Output the [x, y] coordinate of the center of the cell containing the given text.  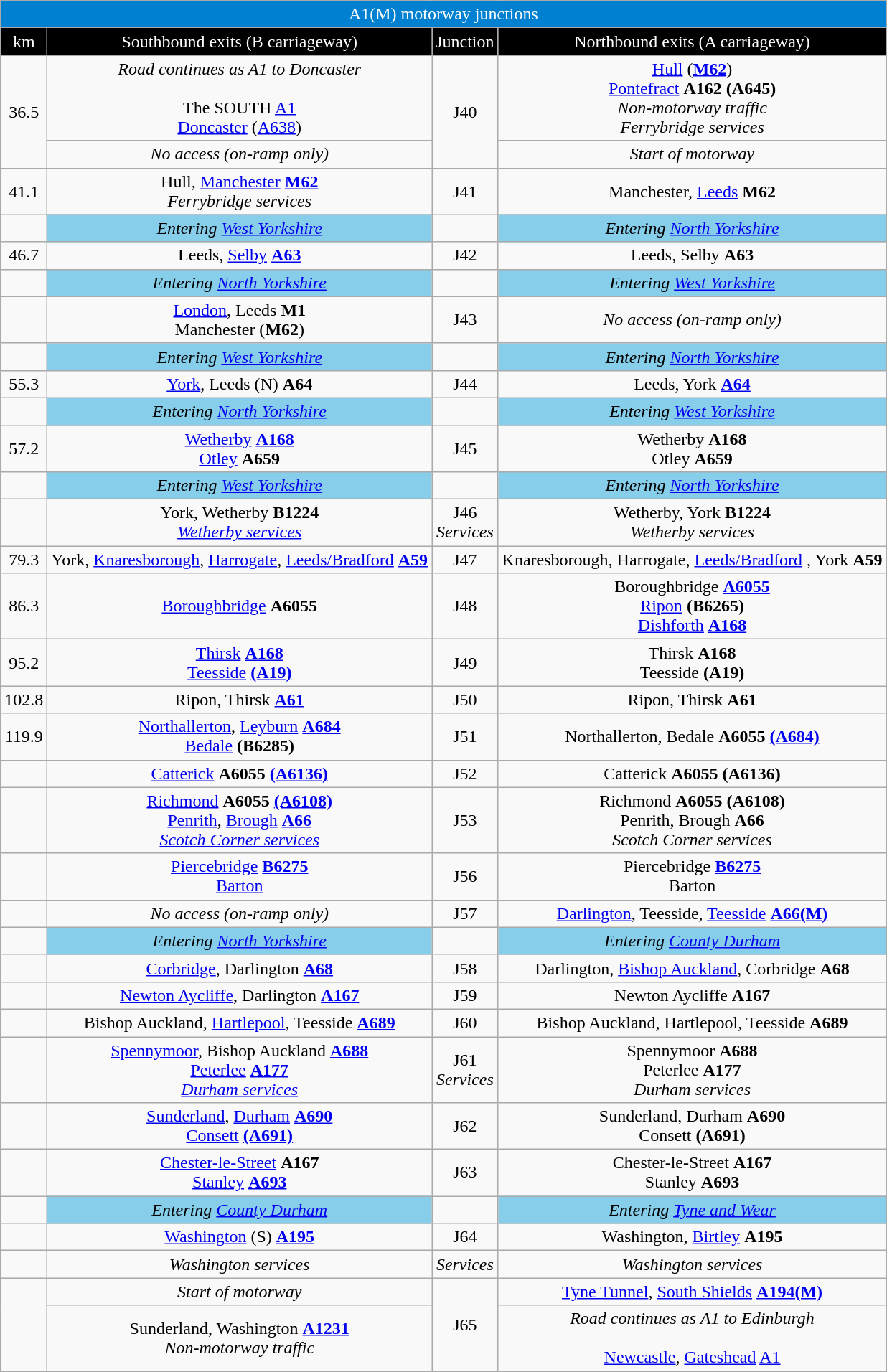
J63 [465, 1173]
Darlington, Teesside, Teesside A66(M) [692, 913]
95.2 [24, 663]
J53 [465, 820]
Wetherby, York B1224Wetherby services [692, 522]
Junction [465, 42]
Hull (M62)Pontefract A162 (A645)Non-motorway traffic Ferrybridge services [692, 98]
J52 [465, 774]
J57 [465, 913]
J61Services [465, 1069]
J46Services [465, 522]
Boroughbridge A6055Ripon (B6265) Dishforth A168 [692, 606]
Darlington, Bishop Auckland, Corbridge A68 [692, 968]
Newton Aycliffe A167 [692, 995]
J47 [465, 560]
Northbound exits (A carriageway) [692, 42]
86.3 [24, 606]
Spennymoor A688Peterlee A177Durham services [692, 1069]
Spennymoor, Bishop Auckland A688Peterlee A177Durham services [240, 1069]
Manchester, Leeds M62 [692, 191]
Washington, Birtley A195 [692, 1237]
J45 [465, 448]
Entering Tyne and Wear [692, 1210]
Tyne Tunnel, South Shields A194(M) [692, 1292]
J51 [465, 736]
J60 [465, 1023]
J40 [465, 112]
J56 [465, 877]
Road continues as A1 to DoncasterThe SOUTH A1Doncaster (A638) [240, 98]
J42 [465, 255]
J44 [465, 384]
Southbound exits (B carriageway) [240, 42]
York, Wetherby B1224Wetherby services [240, 522]
J62 [465, 1127]
Northallerton, Bedale A6055 (A684) [692, 736]
J49 [465, 663]
J59 [465, 995]
York, Leeds (N) A64 [240, 384]
York, Knaresborough, Harrogate, Leeds/Bradford A59 [240, 560]
J41 [465, 191]
Sunderland, Durham A690Consett (A691) [240, 1127]
Northallerton, Leyburn A684Bedale (B6285) [240, 736]
J65 [465, 1325]
J43 [465, 320]
41.1 [24, 191]
Knaresborough, Harrogate, Leeds/Bradford , York A59 [692, 560]
Services [465, 1264]
J50 [465, 700]
55.3 [24, 384]
Corbridge, Darlington A68 [240, 968]
Newton Aycliffe, Darlington A167 [240, 995]
Washington (S) A195 [240, 1237]
J58 [465, 968]
J64 [465, 1237]
57.2 [24, 448]
Sunderland, Washington A1231Non-motorway traffic [240, 1338]
102.8 [24, 700]
Hull, Manchester M62Ferrybridge services [240, 191]
Road continues as A1 to EdinburghNewcastle, Gateshead A1 [692, 1338]
79.3 [24, 560]
J48 [465, 606]
London, Leeds M1Manchester (M62) [240, 320]
119.9 [24, 736]
46.7 [24, 255]
Sunderland, Durham A690 Consett (A691) [692, 1127]
km [24, 42]
36.5 [24, 112]
Boroughbridge A6055 [240, 606]
A1(M) motorway junctions [444, 14]
Leeds, York A64 [692, 384]
